Identify which cell holds the provided text, then report its [x, y] central coordinate. 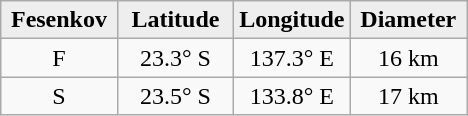
23.3° S [175, 58]
133.8° E [292, 96]
Latitude [175, 20]
Diameter [408, 20]
17 km [408, 96]
Fesenkov [59, 20]
16 km [408, 58]
F [59, 58]
Longitude [292, 20]
137.3° E [292, 58]
23.5° S [175, 96]
S [59, 96]
